Return the [x, y] coordinate for the center point of the cell that contains the specified text.  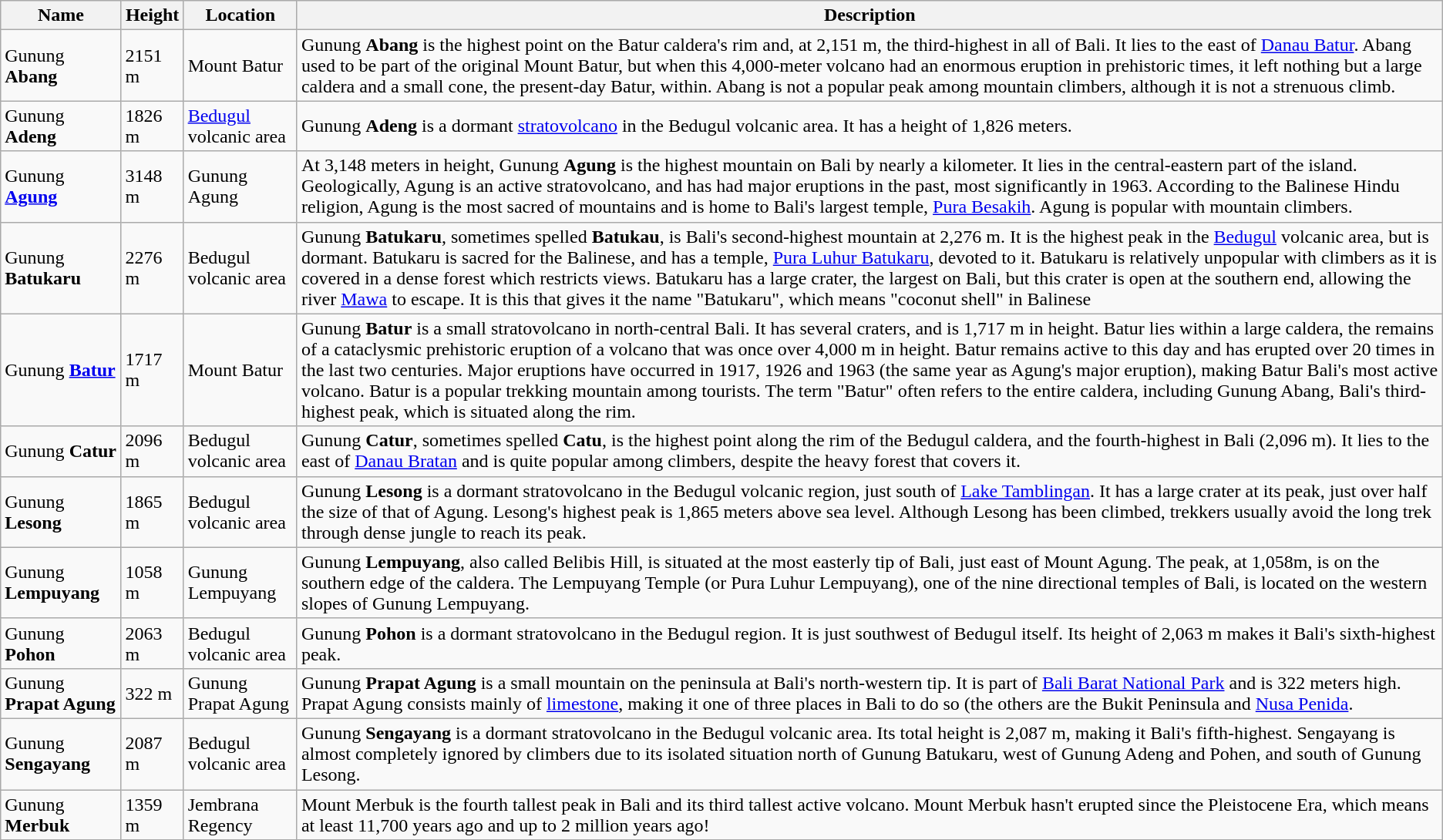
Gunung Pohon [61, 643]
2096 m [153, 452]
1359 m [153, 814]
2151 m [153, 66]
2276 m [153, 268]
Gunung Adeng [61, 126]
Name [61, 15]
Description [869, 15]
3148 m [153, 186]
Gunung Catur [61, 452]
Gunung Sengayang [61, 754]
322 m [153, 694]
Gunung Merbuk [61, 814]
2063 m [153, 643]
Gunung Abang [61, 66]
1865 m [153, 512]
1826 m [153, 126]
1058 m [153, 583]
Location [240, 15]
Gunung Batukaru [61, 268]
Gunung Adeng is a dormant stratovolcano in the Bedugul volcanic area. It has a height of 1,826 meters. [869, 126]
2087 m [153, 754]
Gunung Lesong [61, 512]
Gunung Batur [61, 370]
Height [153, 15]
Jembrana Regency [240, 814]
1717 m [153, 370]
